Identify which cell holds the provided text, then report its [X, Y] central coordinate. 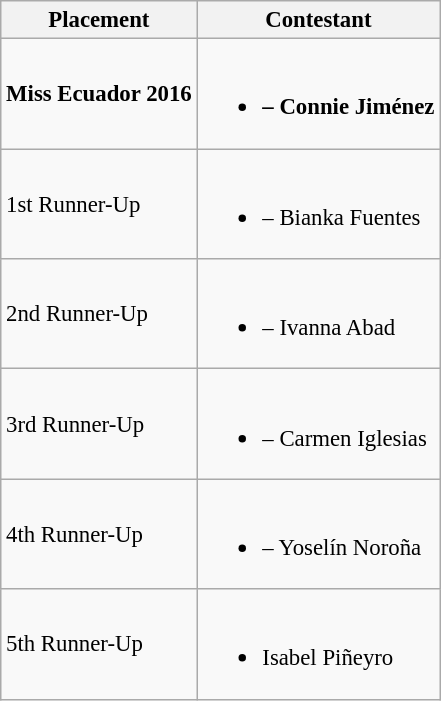
– Yoselín Noroña [318, 534]
Contestant [318, 20]
– Ivanna Abad [318, 314]
2nd Runner-Up [99, 314]
3rd Runner-Up [99, 424]
1st Runner-Up [99, 204]
5th Runner-Up [99, 644]
4th Runner-Up [99, 534]
– Bianka Fuentes [318, 204]
– Carmen Iglesias [318, 424]
Isabel Piñeyro [318, 644]
Miss Ecuador 2016 [99, 94]
– Connie Jiménez [318, 94]
Placement [99, 20]
